Pinpoint the cell where the given text exists, returning its [X, Y] midpoint coordinate. 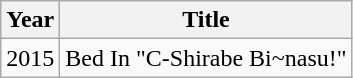
Bed In "C-Shirabe Bi~nasu!" [206, 58]
2015 [30, 58]
Title [206, 20]
Year [30, 20]
